Pinpoint the cell where the given text exists, returning its (x, y) midpoint coordinate. 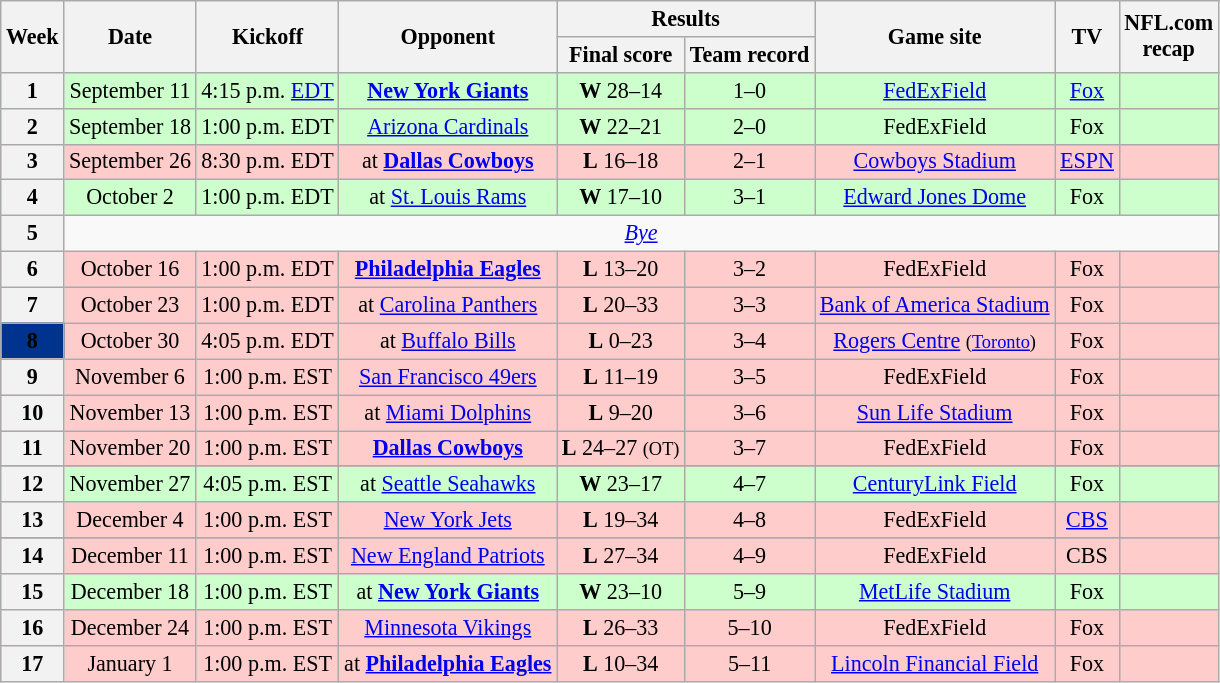
October 2 (130, 198)
L 16–18 (621, 162)
14 (32, 556)
New York Giants (448, 90)
Arizona Cardinals (448, 126)
W 23–10 (621, 591)
at Philadelphia Eagles (448, 663)
New York Jets (448, 520)
Sun Life Stadium (935, 412)
4–8 (750, 520)
5 (32, 233)
Week (32, 36)
L 9–20 (621, 412)
September 18 (130, 126)
L 26–33 (621, 627)
3–4 (750, 341)
December 24 (130, 627)
Team record (750, 54)
at Buffalo Bills (448, 341)
6 (32, 269)
9 (32, 377)
November 13 (130, 412)
5–9 (750, 591)
15 (32, 591)
3–7 (750, 448)
1–0 (750, 90)
2–0 (750, 126)
November 27 (130, 484)
January 1 (130, 663)
L 13–20 (621, 269)
11 (32, 448)
8:30 p.m. EDT (268, 162)
3–6 (750, 412)
Results (686, 18)
ESPN (1087, 162)
Philadelphia Eagles (448, 269)
4 (32, 198)
3–5 (750, 377)
September 26 (130, 162)
L 20–33 (621, 305)
December 11 (130, 556)
CenturyLink Field (935, 484)
at Seattle Seahawks (448, 484)
3–1 (750, 198)
San Francisco 49ers (448, 377)
3–3 (750, 305)
Lincoln Financial Field (935, 663)
3–2 (750, 269)
at Carolina Panthers (448, 305)
New England Patriots (448, 556)
W 17–10 (621, 198)
4:15 p.m. EDT (268, 90)
Minnesota Vikings (448, 627)
Cowboys Stadium (935, 162)
W 23–17 (621, 484)
Kickoff (268, 36)
Bye (642, 233)
W 28–14 (621, 90)
L 10–34 (621, 663)
TV (1087, 36)
Game site (935, 36)
17 (32, 663)
MetLife Stadium (935, 591)
October 16 (130, 269)
Dallas Cowboys (448, 448)
5–10 (750, 627)
at Miami Dolphins (448, 412)
12 (32, 484)
Opponent (448, 36)
October 30 (130, 341)
at New York Giants (448, 591)
3 (32, 162)
L 19–34 (621, 520)
November 20 (130, 448)
2 (32, 126)
September 11 (130, 90)
8 (32, 341)
2–1 (750, 162)
L 0–23 (621, 341)
13 (32, 520)
October 23 (130, 305)
L 11–19 (621, 377)
Edward Jones Dome (935, 198)
4–7 (750, 484)
1 (32, 90)
November 6 (130, 377)
4:05 p.m. EST (268, 484)
10 (32, 412)
Final score (621, 54)
at Dallas Cowboys (448, 162)
L 27–34 (621, 556)
Rogers Centre (Toronto) (935, 341)
16 (32, 627)
NFL.comrecap (1168, 36)
L 24–27 (OT) (621, 448)
W 22–21 (621, 126)
Date (130, 36)
at St. Louis Rams (448, 198)
7 (32, 305)
December 4 (130, 520)
4:05 p.m. EDT (268, 341)
5–11 (750, 663)
4–9 (750, 556)
December 18 (130, 591)
Bank of America Stadium (935, 305)
